Detect which cell encompasses the target text, then output its [x, y] center coordinate. 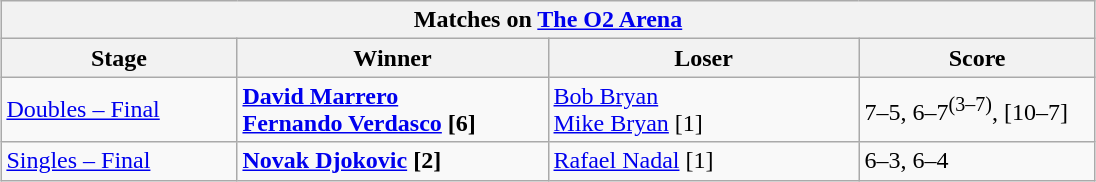
6–3, 6–4 [977, 161]
Matches on The O2 Arena [548, 20]
7–5, 6–7(3–7), [10–7] [977, 110]
David Marrero Fernando Verdasco [6] [392, 110]
Singles – Final [119, 161]
Score [977, 58]
Rafael Nadal [1] [704, 161]
Stage [119, 58]
Loser [704, 58]
Winner [392, 58]
Novak Djokovic [2] [392, 161]
Doubles – Final [119, 110]
Bob Bryan Mike Bryan [1] [704, 110]
